Capture the cell that displays the provided text and extract its (X, Y) central coordinate. 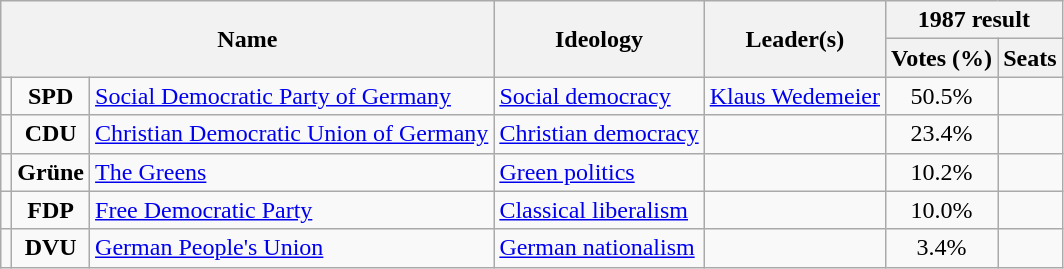
Free Democratic Party (292, 210)
Votes (%) (941, 58)
50.5% (941, 96)
Name (248, 39)
23.4% (941, 134)
Grüne (51, 172)
Social democracy (599, 96)
10.0% (941, 210)
Green politics (599, 172)
DVU (51, 248)
Christian democracy (599, 134)
German People's Union (292, 248)
Classical liberalism (599, 210)
10.2% (941, 172)
CDU (51, 134)
1987 result (974, 20)
Social Democratic Party of Germany (292, 96)
Klaus Wedemeier (794, 96)
German nationalism (599, 248)
Seats (1030, 58)
3.4% (941, 248)
Christian Democratic Union of Germany (292, 134)
Ideology (599, 39)
Leader(s) (794, 39)
SPD (51, 96)
The Greens (292, 172)
FDP (51, 210)
